Locate the cell with the specified text and output its (X, Y) center coordinate. 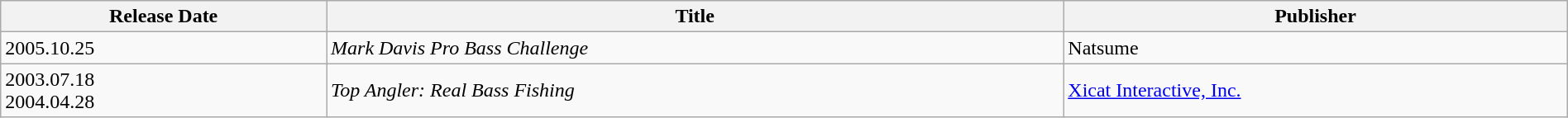
Title (695, 17)
Publisher (1315, 17)
Xicat Interactive, Inc. (1315, 91)
Mark Davis Pro Bass Challenge (695, 48)
Top Angler: Real Bass Fishing (695, 91)
2005.10.25 (164, 48)
Natsume (1315, 48)
Release Date (164, 17)
2003.07.18 2004.04.28 (164, 91)
